For the text-containing cell, return its midpoint in (x, y) coordinate format. 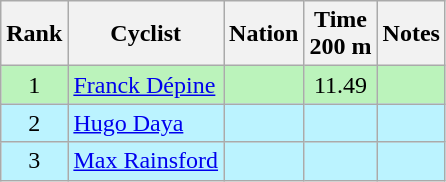
Franck Dépine (146, 85)
Time200 m (340, 34)
Nation (264, 34)
Cyclist (146, 34)
Max Rainsford (146, 161)
2 (34, 123)
11.49 (340, 85)
Notes (411, 34)
Hugo Daya (146, 123)
Rank (34, 34)
3 (34, 161)
1 (34, 85)
